Find where the given text appears and provide that cell's center as [X, Y] coordinate. 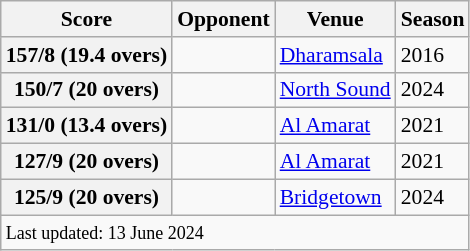
Bridgetown [336, 197]
Last updated: 13 June 2024 [236, 233]
Opponent [224, 19]
Score [86, 19]
2016 [433, 55]
North Sound [336, 90]
125/9 (20 overs) [86, 197]
150/7 (20 overs) [86, 90]
127/9 (20 overs) [86, 162]
Season [433, 19]
Dharamsala [336, 55]
157/8 (19.4 overs) [86, 55]
131/0 (13.4 overs) [86, 126]
Venue [336, 19]
